From the cell containing the given text, extract its center point as [X, Y] coordinate. 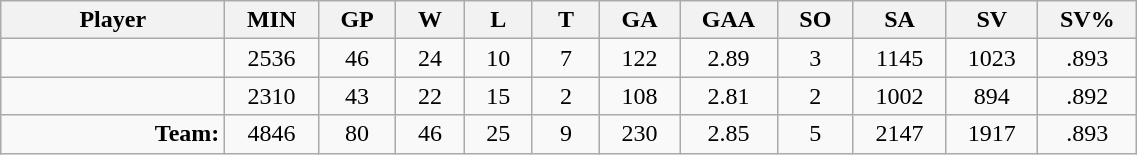
10 [498, 58]
GP [357, 20]
15 [498, 96]
L [498, 20]
108 [640, 96]
Team: [113, 134]
T [566, 20]
1023 [992, 58]
230 [640, 134]
Player [113, 20]
SA [899, 20]
9 [566, 134]
25 [498, 134]
7 [566, 58]
1002 [899, 96]
43 [357, 96]
2.89 [729, 58]
894 [992, 96]
GAA [729, 20]
2310 [272, 96]
GA [640, 20]
24 [430, 58]
2147 [899, 134]
1917 [992, 134]
5 [815, 134]
22 [430, 96]
4846 [272, 134]
1145 [899, 58]
80 [357, 134]
122 [640, 58]
2536 [272, 58]
MIN [272, 20]
2.85 [729, 134]
SV% [1088, 20]
SO [815, 20]
W [430, 20]
2.81 [729, 96]
.892 [1088, 96]
3 [815, 58]
SV [992, 20]
